Provide the (X, Y) coordinate of the cell's center where the given text is located.  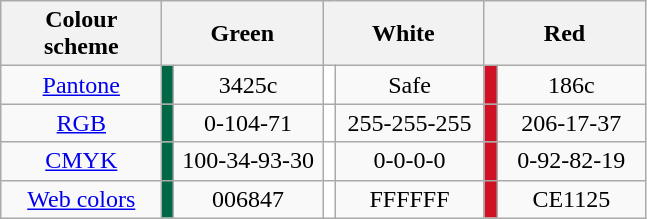
Web colors (82, 199)
CE1125 (572, 199)
3425c (248, 85)
Safe (410, 85)
100-34-93-30 (248, 161)
255-255-255 (410, 123)
0-92-82-19 (572, 161)
RGB (82, 123)
0-104-71 (248, 123)
CMYK (82, 161)
206-17-37 (572, 123)
Red (564, 34)
Pantone (82, 85)
0-0-0-0 (410, 161)
FFFFFF (410, 199)
Green (242, 34)
006847 (248, 199)
Colour scheme (82, 34)
White (404, 34)
186c (572, 85)
